Output the [x, y] coordinate of the center of the cell containing the given text.  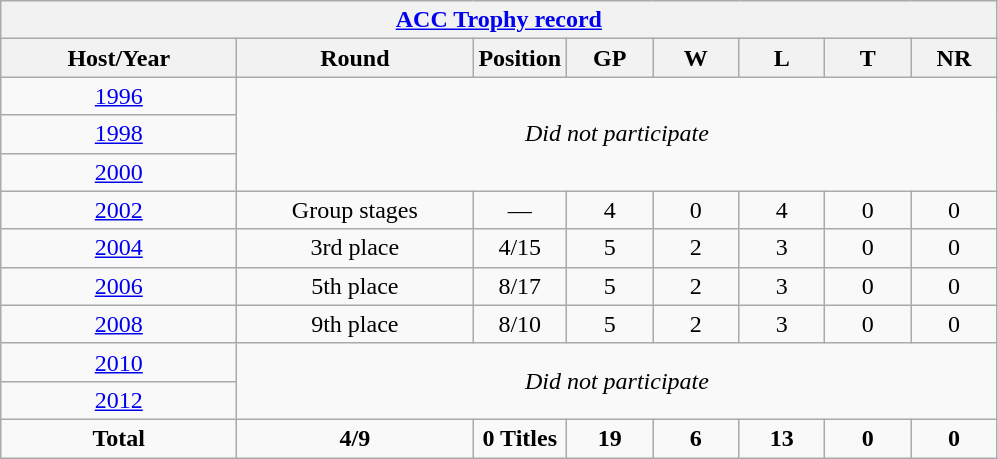
2010 [119, 362]
8/17 [520, 286]
2008 [119, 324]
NR [954, 58]
4/9 [355, 438]
9th place [355, 324]
L [782, 58]
1998 [119, 134]
2012 [119, 400]
13 [782, 438]
5th place [355, 286]
Group stages [355, 210]
T [868, 58]
Position [520, 58]
6 [696, 438]
8/10 [520, 324]
Host/Year [119, 58]
0 Titles [520, 438]
ACC Trophy record [499, 20]
2000 [119, 172]
1996 [119, 96]
2006 [119, 286]
— [520, 210]
W [696, 58]
Round [355, 58]
4/15 [520, 248]
3rd place [355, 248]
19 [610, 438]
2004 [119, 248]
Total [119, 438]
GP [610, 58]
2002 [119, 210]
